Output the [X, Y] coordinate of the center of the cell containing the given text.  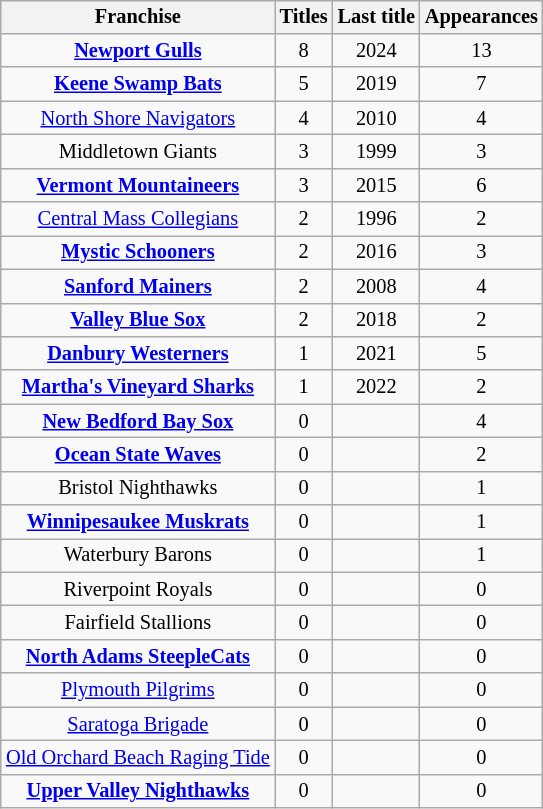
1996 [376, 219]
2016 [376, 253]
2008 [376, 286]
2019 [376, 84]
Last title [376, 17]
2010 [376, 118]
New Bedford Bay Sox [138, 421]
Bristol Nighthawks [138, 488]
6 [482, 185]
8 [304, 51]
13 [482, 51]
Martha's Vineyard Sharks [138, 387]
2024 [376, 51]
Keene Swamp Bats [138, 84]
2015 [376, 185]
Winnipesaukee Muskrats [138, 522]
North Adams SteepleCats [138, 657]
Mystic Schooners [138, 253]
Titles [304, 17]
Appearances [482, 17]
Fairfield Stallions [138, 623]
1999 [376, 152]
2022 [376, 387]
Franchise [138, 17]
2021 [376, 354]
Newport Gulls [138, 51]
Ocean State Waves [138, 455]
Old Orchard Beach Raging Tide [138, 758]
Central Mass Collegians [138, 219]
Danbury Westerners [138, 354]
Sanford Mainers [138, 286]
Saratoga Brigade [138, 724]
7 [482, 84]
Plymouth Pilgrims [138, 690]
Middletown Giants [138, 152]
Waterbury Barons [138, 556]
Vermont Mountaineers [138, 185]
2018 [376, 320]
North Shore Navigators [138, 118]
Valley Blue Sox [138, 320]
Riverpoint Royals [138, 589]
Upper Valley Nighthawks [138, 791]
